Capture the cell that displays the provided text and extract its [x, y] central coordinate. 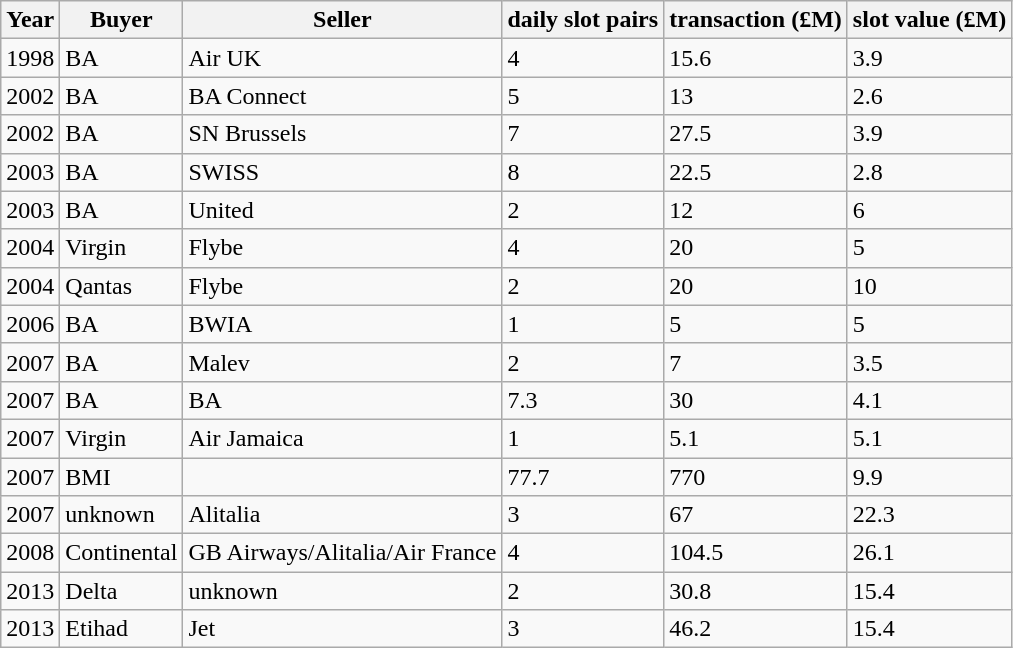
BMI [122, 477]
United [342, 210]
Etihad [122, 629]
Malev [342, 362]
Continental [122, 553]
7.3 [583, 400]
slot value (£M) [929, 20]
BWIA [342, 324]
9.9 [929, 477]
Alitalia [342, 515]
22.5 [756, 172]
46.2 [756, 629]
2006 [30, 324]
SWISS [342, 172]
77.7 [583, 477]
27.5 [756, 134]
770 [756, 477]
daily slot pairs [583, 20]
Year [30, 20]
2008 [30, 553]
transaction (£M) [756, 20]
2.6 [929, 96]
30.8 [756, 591]
Jet [342, 629]
26.1 [929, 553]
2.8 [929, 172]
12 [756, 210]
SN Brussels [342, 134]
13 [756, 96]
8 [583, 172]
BA Connect [342, 96]
GB Airways/Alitalia/Air France [342, 553]
6 [929, 210]
Qantas [122, 286]
1998 [30, 58]
Air Jamaica [342, 438]
Buyer [122, 20]
Delta [122, 591]
Seller [342, 20]
4.1 [929, 400]
22.3 [929, 515]
67 [756, 515]
Air UK [342, 58]
10 [929, 286]
3.5 [929, 362]
15.6 [756, 58]
30 [756, 400]
104.5 [756, 553]
